Find where the given text appears and provide that cell's center as [x, y] coordinate. 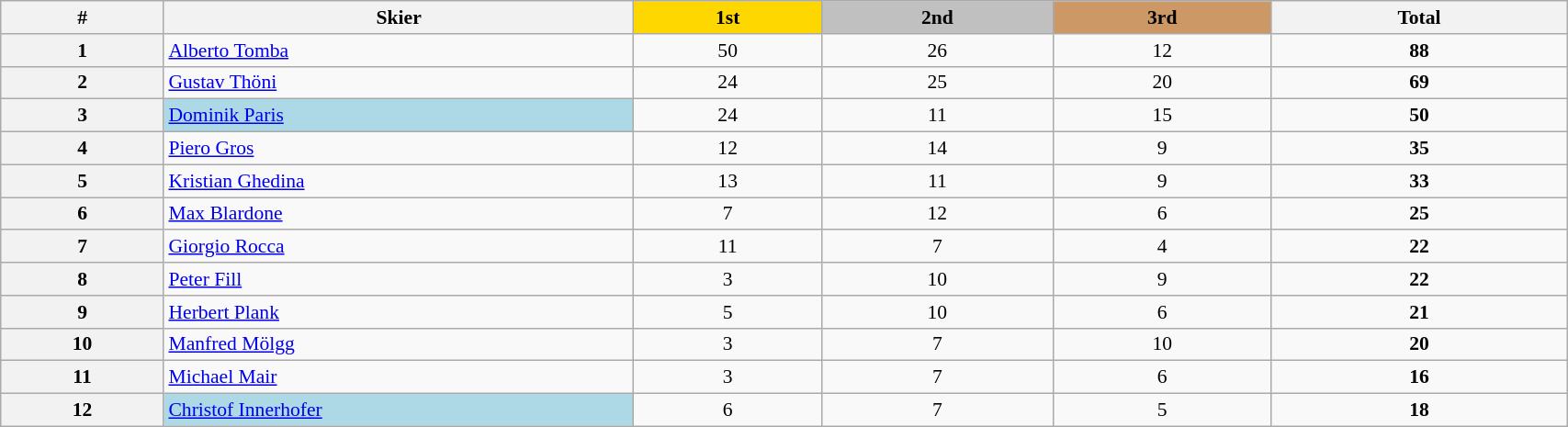
88 [1418, 51]
Alberto Tomba [399, 51]
14 [937, 149]
2 [83, 83]
Christof Innerhofer [399, 410]
Kristian Ghedina [399, 181]
# [83, 17]
3rd [1162, 17]
Skier [399, 17]
35 [1418, 149]
8 [83, 279]
33 [1418, 181]
Manfred Mölgg [399, 344]
21 [1418, 312]
69 [1418, 83]
Total [1418, 17]
Herbert Plank [399, 312]
16 [1418, 377]
Giorgio Rocca [399, 247]
13 [728, 181]
Max Blardone [399, 214]
Peter Fill [399, 279]
Gustav Thöni [399, 83]
Piero Gros [399, 149]
26 [937, 51]
15 [1162, 116]
Michael Mair [399, 377]
18 [1418, 410]
2nd [937, 17]
Dominik Paris [399, 116]
1 [83, 51]
1st [728, 17]
